Return the [X, Y] coordinate for the center point of the cell that contains the specified text.  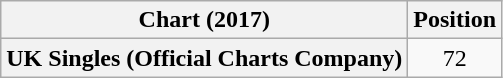
Chart (2017) [204, 20]
72 [455, 58]
Position [455, 20]
UK Singles (Official Charts Company) [204, 58]
